Identify which cell holds the provided text, then report its [x, y] central coordinate. 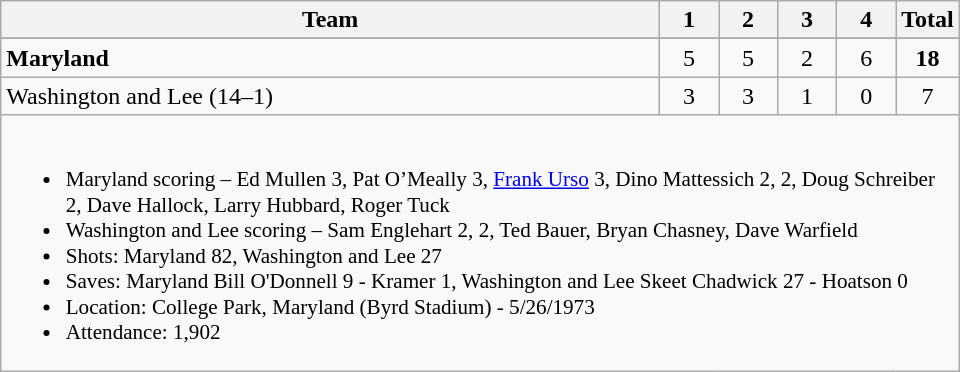
Washington and Lee (14–1) [330, 96]
18 [928, 58]
4 [866, 20]
0 [866, 96]
Total [928, 20]
Team [330, 20]
Maryland [330, 58]
6 [866, 58]
7 [928, 96]
